Extract the [X, Y] coordinate from the center of the cell holding the provided text.  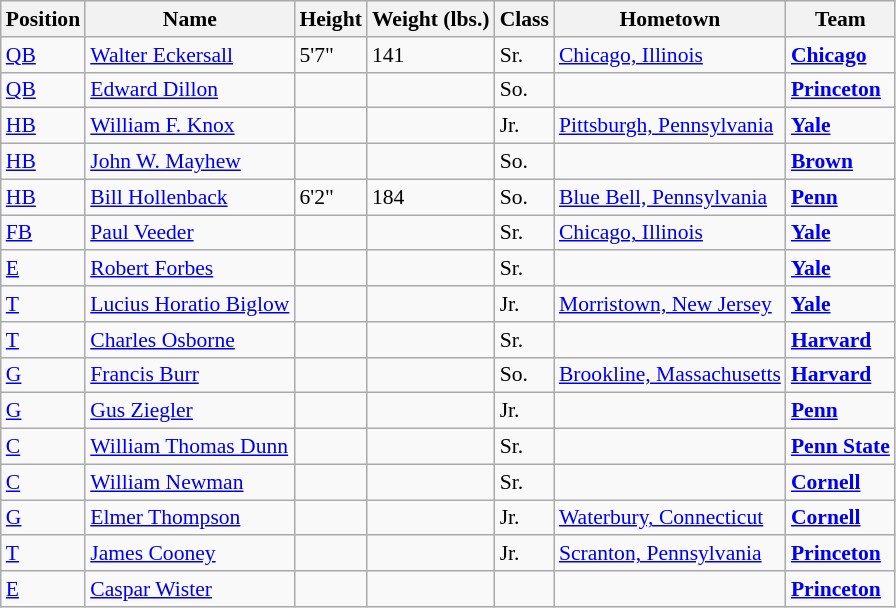
Name [190, 19]
5'7" [330, 55]
Pittsburgh, Pennsylvania [670, 126]
Team [840, 19]
William Thomas Dunn [190, 447]
Charles Osborne [190, 340]
Robert Forbes [190, 269]
Brookline, Massachusetts [670, 375]
Chicago [840, 55]
William F. Knox [190, 126]
John W. Mayhew [190, 162]
Bill Hollenback [190, 197]
Weight (lbs.) [431, 19]
Edward Dillon [190, 90]
Paul Veeder [190, 233]
Francis Burr [190, 375]
Brown [840, 162]
6'2" [330, 197]
Class [524, 19]
Elmer Thompson [190, 518]
Hometown [670, 19]
FB [43, 233]
Lucius Horatio Biglow [190, 304]
Waterbury, Connecticut [670, 518]
Penn State [840, 447]
Blue Bell, Pennsylvania [670, 197]
James Cooney [190, 554]
Scranton, Pennsylvania [670, 554]
Height [330, 19]
184 [431, 197]
William Newman [190, 482]
Caspar Wister [190, 589]
141 [431, 55]
Walter Eckersall [190, 55]
Morristown, New Jersey [670, 304]
Gus Ziegler [190, 411]
Position [43, 19]
